Identify which cell holds the provided text, then report its [x, y] central coordinate. 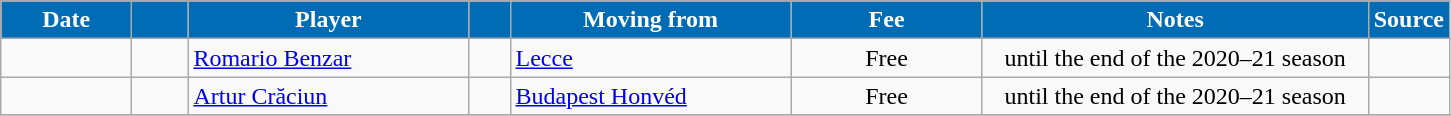
Lecce [650, 58]
Source [1408, 20]
Artur Crăciun [328, 96]
Player [328, 20]
Date [66, 20]
Fee [886, 20]
Romario Benzar [328, 58]
Moving from [650, 20]
Budapest Honvéd [650, 96]
Notes [1175, 20]
